Locate the cell with the specified text and output its [x, y] center coordinate. 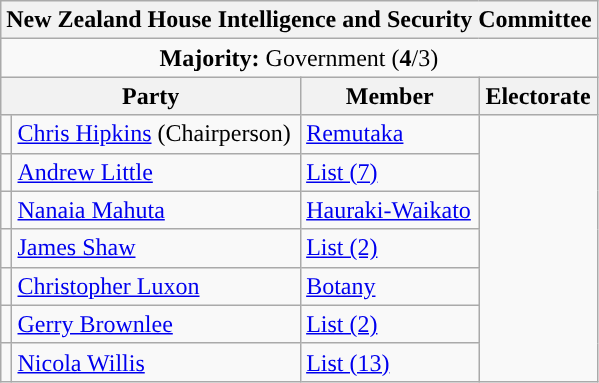
Andrew Little [156, 172]
List (7) [390, 172]
Party [151, 96]
Member [390, 96]
James Shaw [156, 248]
Nicola Willis [156, 362]
Nanaia Mahuta [156, 210]
Remutaka [390, 134]
List (13) [390, 362]
Electorate [538, 96]
Botany [390, 286]
Hauraki-Waikato [390, 210]
Gerry Brownlee [156, 324]
Chris Hipkins (Chairperson) [156, 134]
Majority: Government (4/3) [299, 58]
Christopher Luxon [156, 286]
New Zealand House Intelligence and Security Committee [299, 20]
